Find where the given text appears and provide that cell's center as [X, Y] coordinate. 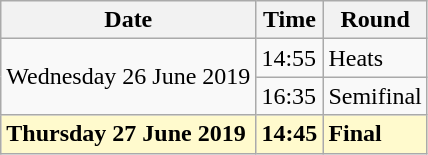
16:35 [290, 96]
Semifinal [375, 96]
Round [375, 20]
Time [290, 20]
Heats [375, 58]
Thursday 27 June 2019 [128, 134]
14:55 [290, 58]
14:45 [290, 134]
Final [375, 134]
Date [128, 20]
Wednesday 26 June 2019 [128, 77]
